From the cell containing the given text, extract its center point as [X, Y] coordinate. 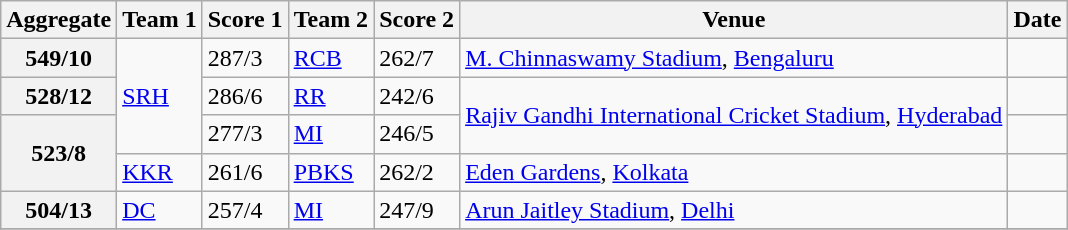
257/4 [245, 210]
Team 2 [331, 20]
DC [160, 210]
287/3 [245, 58]
261/6 [245, 172]
523/8 [59, 153]
504/13 [59, 210]
SRH [160, 96]
Team 1 [160, 20]
Arun Jaitley Stadium, Delhi [734, 210]
RR [331, 96]
246/5 [417, 134]
262/2 [417, 172]
Venue [734, 20]
Date [1038, 20]
Score 1 [245, 20]
286/6 [245, 96]
Rajiv Gandhi International Cricket Stadium, Hyderabad [734, 115]
528/12 [59, 96]
PBKS [331, 172]
M. Chinnaswamy Stadium, Bengaluru [734, 58]
549/10 [59, 58]
247/9 [417, 210]
Aggregate [59, 20]
262/7 [417, 58]
KKR [160, 172]
277/3 [245, 134]
242/6 [417, 96]
Eden Gardens, Kolkata [734, 172]
Score 2 [417, 20]
RCB [331, 58]
